Return the [x, y] coordinate for the center point of the cell that contains the specified text.  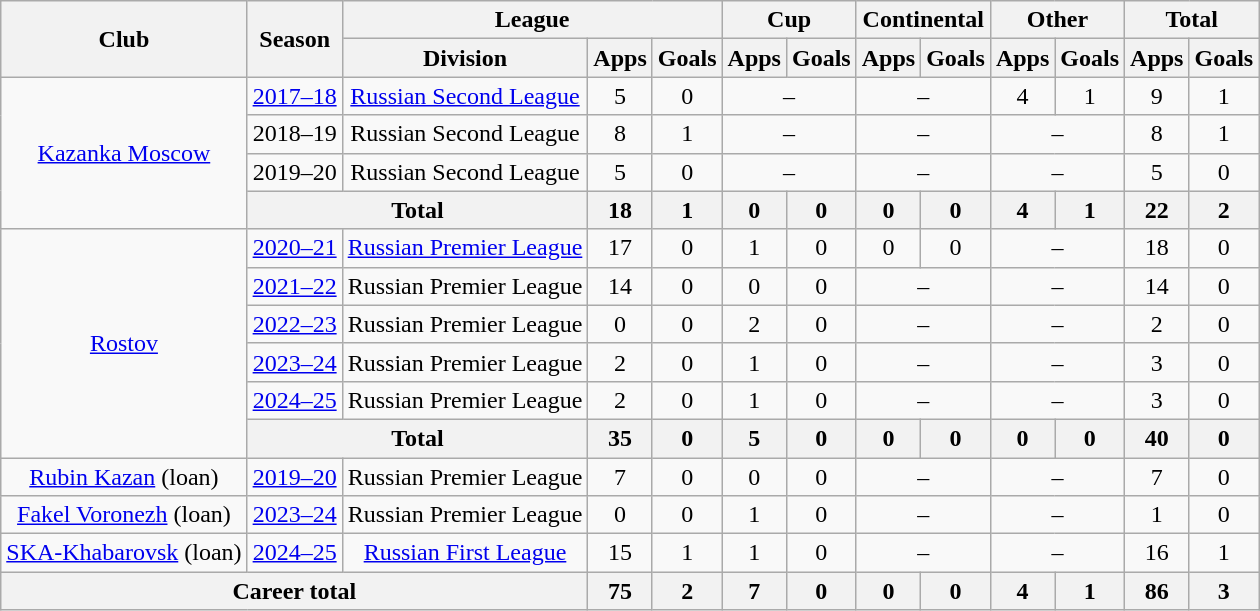
Season [294, 39]
Other [1057, 20]
Cup [789, 20]
Division [465, 58]
9 [1157, 96]
75 [620, 591]
16 [1157, 553]
Career total [294, 591]
Rostov [124, 343]
2020–21 [294, 248]
2021–22 [294, 286]
2022–23 [294, 324]
Kazanka Moscow [124, 153]
2017–18 [294, 96]
2018–19 [294, 134]
22 [1157, 210]
35 [620, 438]
Club [124, 39]
40 [1157, 438]
Russian First League [465, 553]
Continental [923, 20]
15 [620, 553]
17 [620, 248]
86 [1157, 591]
SKA-Khabarovsk (loan) [124, 553]
League [532, 20]
Rubin Kazan (loan) [124, 477]
Fakel Voronezh (loan) [124, 515]
